Output the [x, y] coordinate of the center of the cell containing the given text.  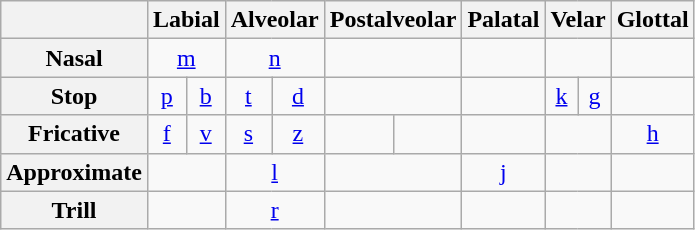
r [274, 210]
Palatal [504, 20]
l [274, 172]
Alveolar [274, 20]
Velar [578, 20]
t [248, 96]
b [206, 96]
v [206, 134]
Nasal [74, 58]
d [298, 96]
Glottal [652, 20]
p [166, 96]
Labial [186, 20]
s [248, 134]
n [274, 58]
g [594, 96]
j [504, 172]
Fricative [74, 134]
k [562, 96]
Trill [74, 210]
Postalveolar [393, 20]
m [186, 58]
h [652, 134]
Approximate [74, 172]
z [298, 134]
f [166, 134]
Stop [74, 96]
